Return the (X, Y) coordinate for the center point of the cell that contains the specified text.  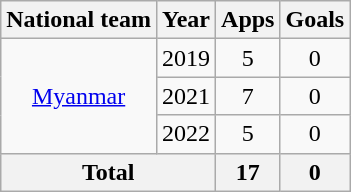
Myanmar (79, 96)
Total (108, 172)
National team (79, 20)
2019 (186, 58)
2021 (186, 96)
Goals (315, 20)
7 (248, 96)
2022 (186, 134)
17 (248, 172)
Year (186, 20)
Apps (248, 20)
